Find where the given text appears and provide that cell's center as (X, Y) coordinate. 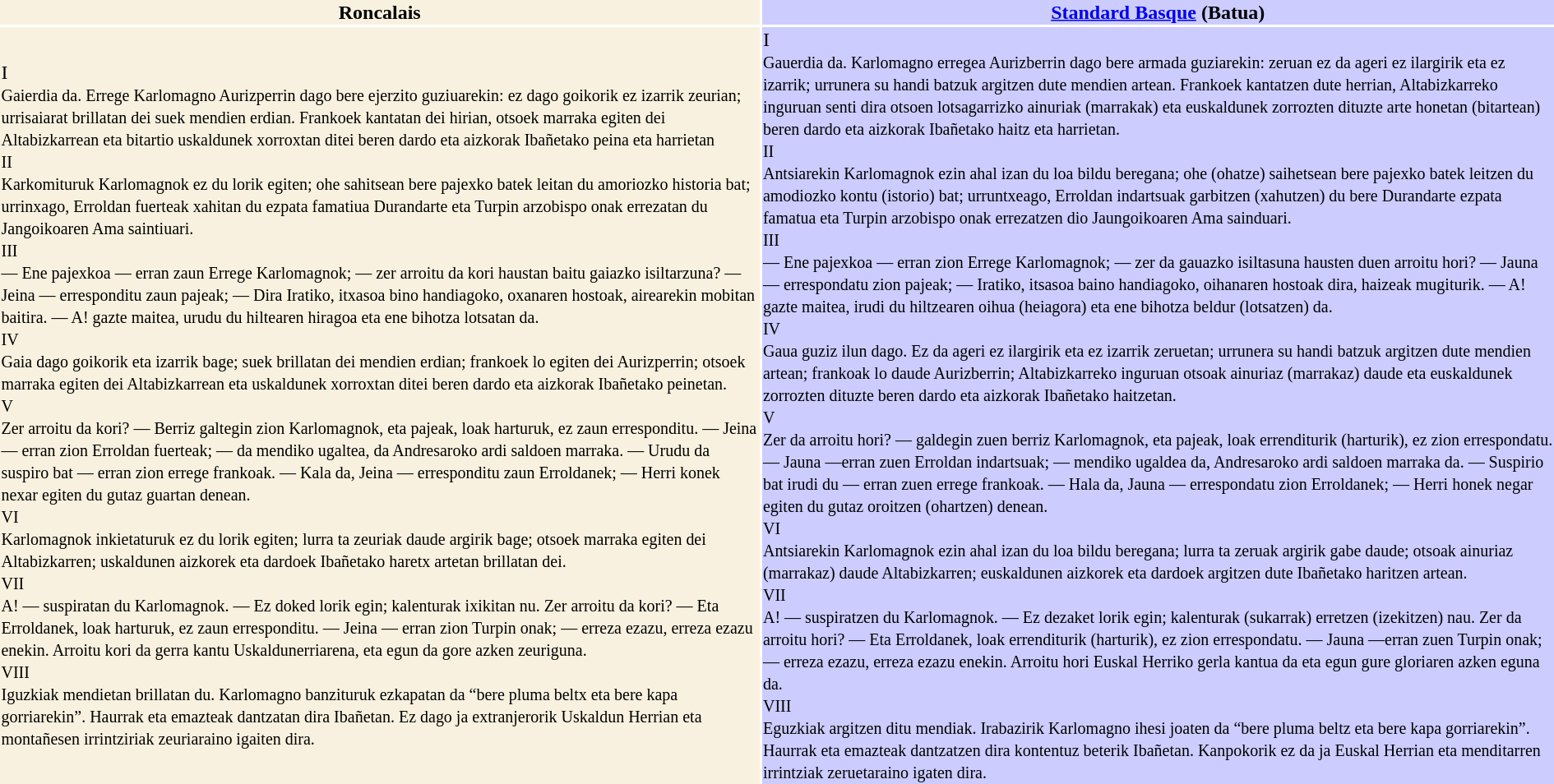
Standard Basque (Batua) (1158, 12)
Roncalais (380, 12)
